Identify which cell holds the provided text, then report its [X, Y] central coordinate. 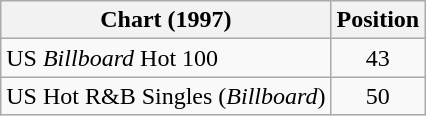
US Billboard Hot 100 [166, 58]
50 [378, 96]
US Hot R&B Singles (Billboard) [166, 96]
43 [378, 58]
Position [378, 20]
Chart (1997) [166, 20]
